For the text-containing cell, return its midpoint in [x, y] coordinate format. 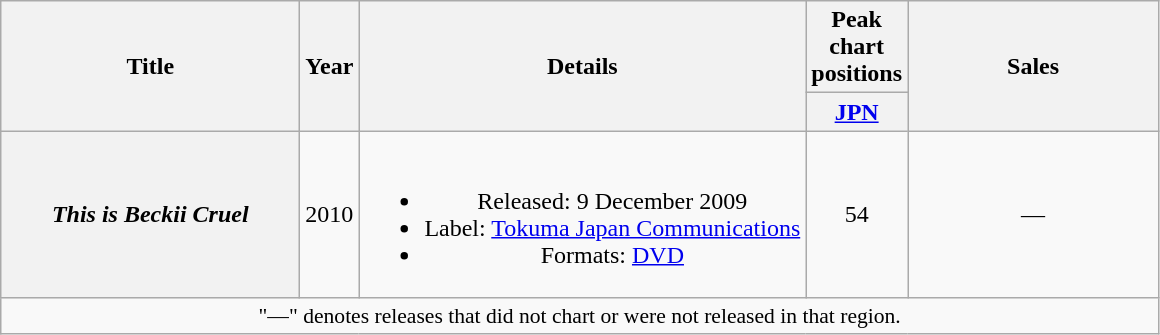
54 [857, 214]
Released: 9 December 2009Label: Tokuma Japan CommunicationsFormats: DVD [582, 214]
Sales [1034, 66]
Title [150, 66]
JPN [857, 112]
2010 [330, 214]
Peak chart positions [857, 47]
— [1034, 214]
"—" denotes releases that did not chart or were not released in that region. [580, 316]
Year [330, 66]
Details [582, 66]
This is Beckii Cruel [150, 214]
